Scan for the cell matching the given text and deliver its (x, y) coordinate at center. 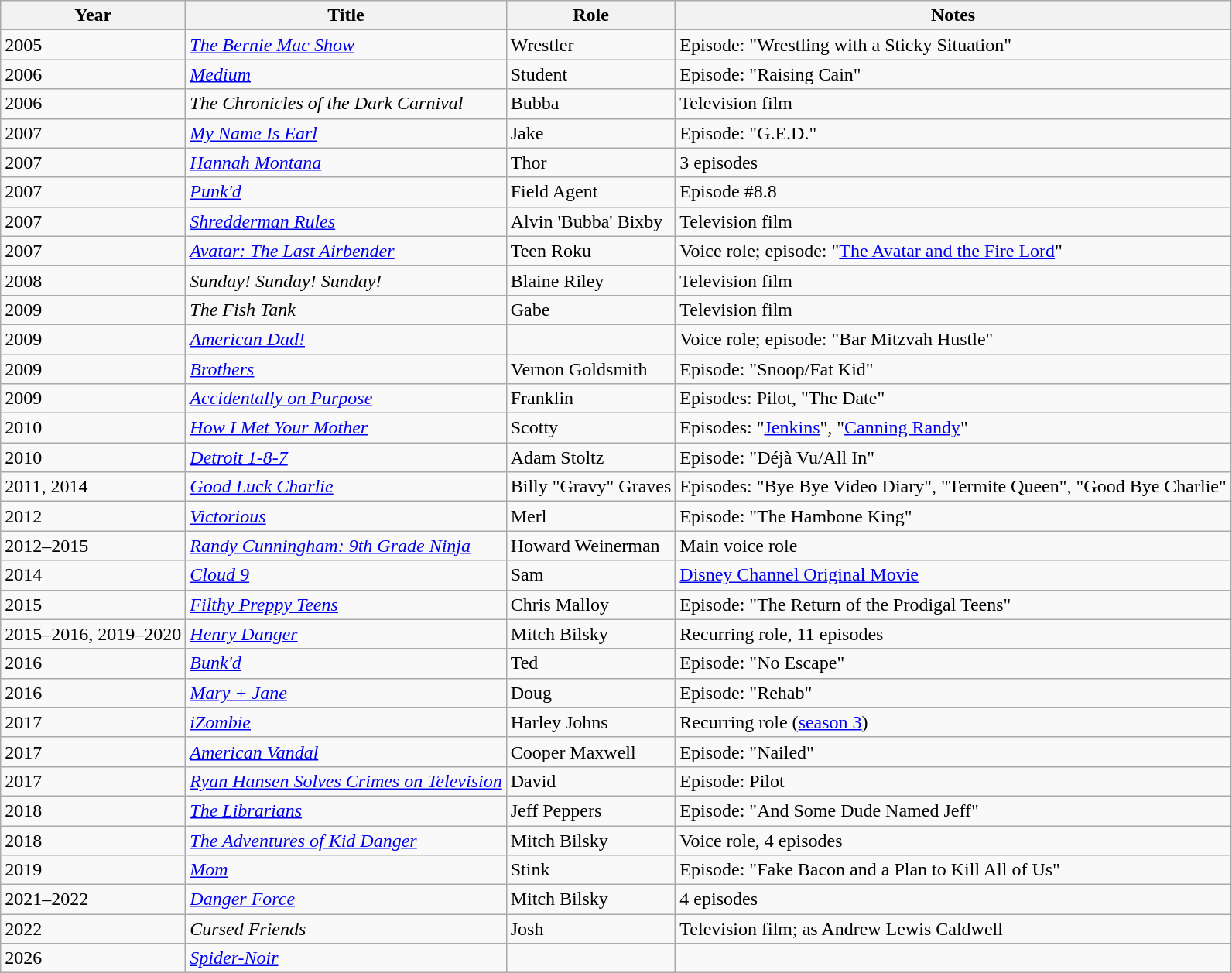
Mom (346, 870)
Spider-Noir (346, 958)
My Name Is Earl (346, 133)
Episode: Pilot (953, 781)
Episodes: Pilot, "The Date" (953, 399)
The Adventures of Kid Danger (346, 840)
Episode: "No Escape" (953, 663)
Episode: "Snoop/Fat Kid" (953, 369)
Student (591, 74)
Randy Cunningham: 9th Grade Ninja (346, 546)
Episode: "Rehab" (953, 693)
Jake (591, 133)
Episode: "And Some Dude Named Jeff" (953, 810)
2005 (93, 45)
Jeff Peppers (591, 810)
Episode: "Fake Bacon and a Plan to Kill All of Us" (953, 870)
Sam (591, 575)
2019 (93, 870)
Recurring role, 11 episodes (953, 634)
Field Agent (591, 192)
Title (346, 15)
Brothers (346, 369)
Stink (591, 870)
Punk'd (346, 192)
2008 (93, 280)
Notes (953, 15)
iZombie (346, 722)
Avatar: The Last Airbender (346, 251)
Josh (591, 929)
Voice role; episode: "The Avatar and the Fire Lord" (953, 251)
Television film; as Andrew Lewis Caldwell (953, 929)
Episodes: "Bye Bye Video Diary", "Termite Queen", "Good Bye Charlie" (953, 487)
Episode: "G.E.D." (953, 133)
Thor (591, 163)
2021–2022 (93, 899)
Main voice role (953, 546)
Episode: "Wrestling with a Sticky Situation" (953, 45)
Cursed Friends (346, 929)
Recurring role (season 3) (953, 722)
Henry Danger (346, 634)
Scotty (591, 428)
2026 (93, 958)
2015 (93, 605)
Voice role, 4 episodes (953, 840)
American Dad! (346, 339)
Mary + Jane (346, 693)
Detroit 1-8-7 (346, 457)
Episode: "The Hambone King" (953, 516)
4 episodes (953, 899)
Medium (346, 74)
Episode #8.8 (953, 192)
Accidentally on Purpose (346, 399)
2014 (93, 575)
Good Luck Charlie (346, 487)
2011, 2014 (93, 487)
The Chronicles of the Dark Carnival (346, 104)
Episode: "The Return of the Prodigal Teens" (953, 605)
Adam Stoltz (591, 457)
2022 (93, 929)
Ted (591, 663)
Episode: "Raising Cain" (953, 74)
How I Met Your Mother (346, 428)
Blaine Riley (591, 280)
Filthy Preppy Teens (346, 605)
Howard Weinerman (591, 546)
Shredderman Rules (346, 221)
Episode: "Déjà Vu/All In" (953, 457)
Merl (591, 516)
Episode: "Nailed" (953, 752)
Harley Johns (591, 722)
American Vandal (346, 752)
Doug (591, 693)
Year (93, 15)
Chris Malloy (591, 605)
Ryan Hansen Solves Crimes on Television (346, 781)
Franklin (591, 399)
Role (591, 15)
Cooper Maxwell (591, 752)
David (591, 781)
2015–2016, 2019–2020 (93, 634)
Wrestler (591, 45)
2012–2015 (93, 546)
The Fish Tank (346, 310)
Episodes: "Jenkins", "Canning Randy" (953, 428)
Bubba (591, 104)
Billy "Gravy" Graves (591, 487)
The Librarians (346, 810)
Teen Roku (591, 251)
Alvin 'Bubba' Bixby (591, 221)
3 episodes (953, 163)
Gabe (591, 310)
Cloud 9 (346, 575)
2012 (93, 516)
The Bernie Mac Show (346, 45)
Victorious (346, 516)
Hannah Montana (346, 163)
Danger Force (346, 899)
Bunk'd (346, 663)
Disney Channel Original Movie (953, 575)
Vernon Goldsmith (591, 369)
Voice role; episode: "Bar Mitzvah Hustle" (953, 339)
Sunday! Sunday! Sunday! (346, 280)
